Determine the (x, y) coordinate at the center of the cell enclosing the given text.  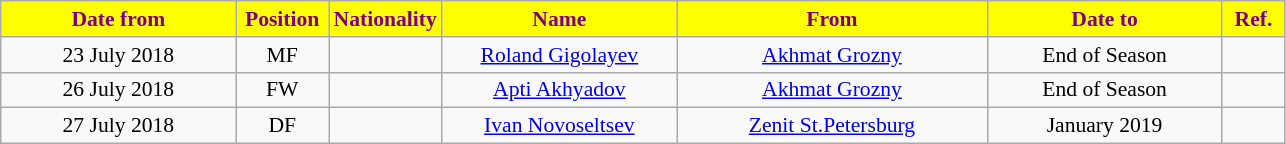
Name (560, 19)
Apti Akhyadov (560, 90)
27 July 2018 (118, 126)
Date to (1104, 19)
January 2019 (1104, 126)
DF (282, 126)
Ref. (1254, 19)
Position (282, 19)
Roland Gigolayev (560, 55)
Date from (118, 19)
Ivan Novoseltsev (560, 126)
From (832, 19)
MF (282, 55)
23 July 2018 (118, 55)
FW (282, 90)
Nationality (384, 19)
Zenit St.Petersburg (832, 126)
26 July 2018 (118, 90)
